Return [x, y] of the center of cell containing provided text 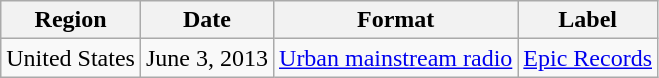
Format [396, 20]
Date [206, 20]
Urban mainstream radio [396, 58]
June 3, 2013 [206, 58]
United States [71, 58]
Epic Records [588, 58]
Region [71, 20]
Label [588, 20]
